Locate the cell with the specified text and output its (X, Y) center coordinate. 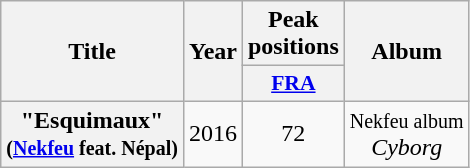
FRA (293, 84)
"Esquimaux"(Nekfeu feat. Népal) (92, 134)
Year (212, 52)
Nekfeu albumCyborg (406, 134)
72 (293, 134)
Peak positions (293, 34)
2016 (212, 134)
Album (406, 52)
Title (92, 52)
